Extract the (x, y) coordinate from the center of the cell holding the provided text.  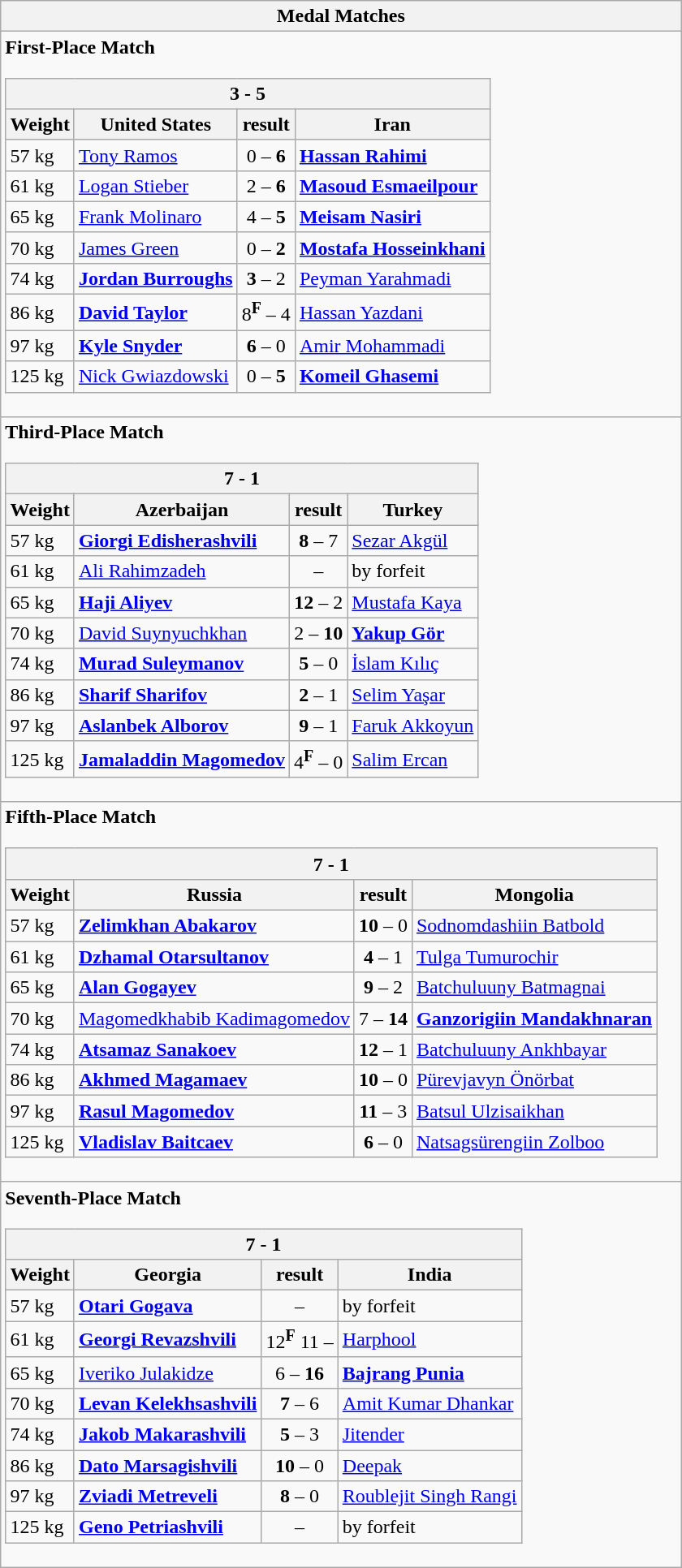
6 – 16 (300, 1372)
3 - 5 (248, 93)
Jordan Burroughs (156, 278)
India (429, 1275)
Tony Ramos (156, 155)
0 – 2 (266, 248)
Mongolia (534, 895)
Russia (214, 895)
United States (156, 124)
8 – 7 (318, 541)
Georgia (167, 1275)
Zelimkhan Abakarov (214, 926)
Roublejit Singh Rangi (429, 1497)
Frank Molinaro (156, 217)
Logan Stieber (156, 186)
Georgi Revazshvili (167, 1339)
Hassan Yazdani (392, 313)
Geno Petriashvili (167, 1527)
Kyle Snyder (156, 346)
3 – 2 (266, 278)
Salim Ercan (412, 760)
David Suynyuchkhan (182, 633)
Iran (392, 124)
2 – 1 (318, 695)
Komeil Ghasemi (392, 377)
Nick Gwiazdowski (156, 377)
Giorgi Edisherashvili (182, 541)
5 – 0 (318, 664)
Pürevjavyn Önörbat (534, 1080)
Medal Matches (341, 16)
Meisam Nasiri (392, 217)
David Taylor (156, 313)
Selim Yaşar (412, 695)
Peyman Yarahmadi (392, 278)
0 – 6 (266, 155)
7 – 14 (383, 1019)
7 – 6 (300, 1403)
Yakup Gör (412, 633)
Mustafa Kaya (412, 602)
Vladislav Baitcaev (214, 1142)
Tulga Tumurochir (534, 957)
Masoud Esmaeilpour (392, 186)
Turkey (412, 510)
0 – 5 (266, 377)
Levan Kelekhsashvili (167, 1403)
Jakob Makarashvili (167, 1435)
Dato Marsagishvili (167, 1466)
2 – 6 (266, 186)
Harphool (429, 1339)
İslam Kılıç (412, 664)
Mostafa Hosseinkhani (392, 248)
Azerbaijan (182, 510)
James Green (156, 248)
Jitender (429, 1435)
5 – 3 (300, 1435)
12 – 1 (383, 1049)
Bajrang Punia (429, 1372)
Faruk Akkoyun (412, 726)
Akhmed Magamaev (214, 1080)
Otari Gogava (167, 1306)
Murad Suleymanov (182, 664)
Hassan Rahimi (392, 155)
Aslanbek Alborov (182, 726)
Batchuluuny Ankhbayar (534, 1049)
Batchuluuny Batmagnai (534, 988)
Amir Mohammadi (392, 346)
Sezar Akgül (412, 541)
8 – 0 (300, 1497)
9 – 1 (318, 726)
Atsamaz Sanakoev (214, 1049)
Alan Gogayev (214, 988)
Sodnomdashiin Batbold (534, 926)
Ali Rahimzadeh (182, 571)
Ganzorigiin Mandakhnaran (534, 1019)
Magomedkhabib Kadimagomedov (214, 1019)
Iveriko Julakidze (167, 1372)
12F 11 – (300, 1339)
Sharif Sharifov (182, 695)
Zviadi Metreveli (167, 1497)
4 – 5 (266, 217)
Haji Aliyev (182, 602)
Deepak (429, 1466)
Amit Kumar Dhankar (429, 1403)
Rasul Magomedov (214, 1111)
4F – 0 (318, 760)
11 – 3 (383, 1111)
4 – 1 (383, 957)
9 – 2 (383, 988)
12 – 2 (318, 602)
Dzhamal Otarsultanov (214, 957)
2 – 10 (318, 633)
Natsagsürengiin Zolboo (534, 1142)
Jamaladdin Magomedov (182, 760)
Batsul Ulzisaikhan (534, 1111)
8F – 4 (266, 313)
